Identify which cell holds the provided text, then report its (X, Y) central coordinate. 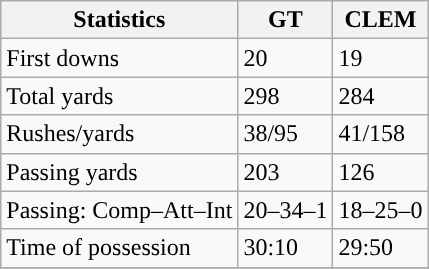
Time of possession (120, 248)
Passing yards (120, 172)
203 (286, 172)
126 (380, 172)
30:10 (286, 248)
First downs (120, 58)
20–34–1 (286, 210)
Statistics (120, 20)
Passing: Comp–Att–Int (120, 210)
Rushes/yards (120, 134)
38/95 (286, 134)
298 (286, 96)
CLEM (380, 20)
29:50 (380, 248)
Total yards (120, 96)
284 (380, 96)
20 (286, 58)
GT (286, 20)
19 (380, 58)
41/158 (380, 134)
18–25–0 (380, 210)
